For the text-containing cell, return its midpoint in [x, y] coordinate format. 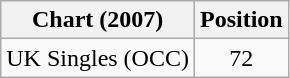
Position [241, 20]
Chart (2007) [98, 20]
UK Singles (OCC) [98, 58]
72 [241, 58]
